Return [x, y] of the center of cell containing provided text 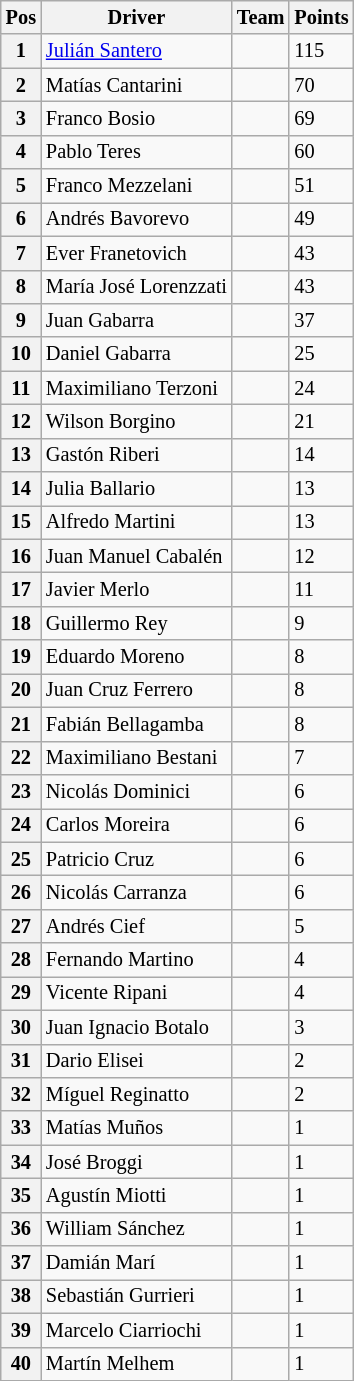
70 [321, 85]
39 [21, 1330]
34 [21, 1162]
Driver [136, 17]
15 [21, 522]
60 [321, 152]
Julián Santero [136, 51]
Carlos Moreira [136, 825]
Agustín Miotti [136, 1195]
Patricio Cruz [136, 859]
35 [21, 1195]
Nicolás Carranza [136, 892]
17 [21, 589]
Pablo Teres [136, 152]
115 [321, 51]
51 [321, 186]
Wilson Borgino [136, 421]
Pos [21, 17]
33 [21, 1128]
Maximiliano Bestani [136, 758]
19 [21, 657]
16 [21, 556]
Dario Elisei [136, 1061]
40 [21, 1364]
Juan Ignacio Botalo [136, 1027]
Matías Cantarini [136, 85]
38 [21, 1296]
Damián Marí [136, 1263]
20 [21, 690]
Vicente Ripani [136, 993]
27 [21, 926]
Marcelo Ciarriochi [136, 1330]
Julia Ballario [136, 489]
Maximiliano Terzoni [136, 388]
José Broggi [136, 1162]
18 [21, 623]
26 [21, 892]
Andrés Cief [136, 926]
Nicolás Dominici [136, 791]
Ever Franetovich [136, 253]
Daniel Gabarra [136, 354]
Juan Gabarra [136, 320]
32 [21, 1094]
Franco Bosio [136, 118]
Andrés Bavorevo [136, 219]
22 [21, 758]
Juan Cruz Ferrero [136, 690]
Fernando Martino [136, 960]
Míguel Reginatto [136, 1094]
Matías Muños [136, 1128]
69 [321, 118]
Javier Merlo [136, 589]
Alfredo Martini [136, 522]
Fabián Bellagamba [136, 724]
31 [21, 1061]
28 [21, 960]
29 [21, 993]
23 [21, 791]
Points [321, 17]
William Sánchez [136, 1229]
Eduardo Moreno [136, 657]
Sebastián Gurrieri [136, 1296]
Team [261, 17]
María José Lorenzzati [136, 287]
Franco Mezzelani [136, 186]
10 [21, 354]
Martín Melhem [136, 1364]
Juan Manuel Cabalén [136, 556]
Guillermo Rey [136, 623]
Gastón Riberi [136, 455]
36 [21, 1229]
30 [21, 1027]
49 [321, 219]
